Identify which cell holds the provided text, then report its [x, y] central coordinate. 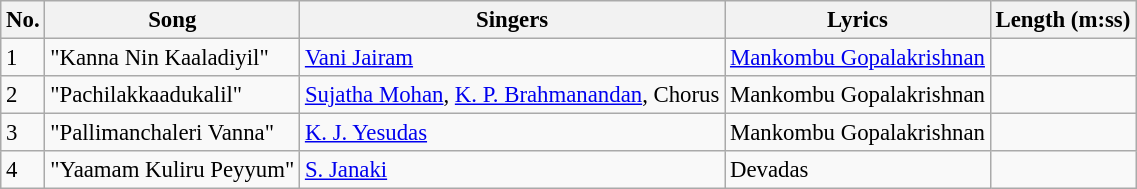
2 [23, 95]
"Yaamam Kuliru Peyyum" [172, 170]
Singers [512, 20]
Sujatha Mohan, K. P. Brahmanandan, Chorus [512, 95]
K. J. Yesudas [512, 133]
3 [23, 133]
Song [172, 20]
"Kanna Nin Kaaladiyil" [172, 58]
Devadas [858, 170]
S. Janaki [512, 170]
1 [23, 58]
Lyrics [858, 20]
Vani Jairam [512, 58]
"Pachilakkaadukalil" [172, 95]
4 [23, 170]
"Pallimanchaleri Vanna" [172, 133]
Length (m:ss) [1062, 20]
No. [23, 20]
